Find where the given text appears and provide that cell's center as [x, y] coordinate. 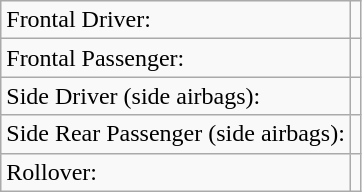
Side Driver (side airbags): [176, 96]
Frontal Driver: [176, 20]
Rollover: [176, 172]
Side Rear Passenger (side airbags): [176, 134]
Frontal Passenger: [176, 58]
